Extract the (x, y) coordinate from the center of the cell holding the provided text.  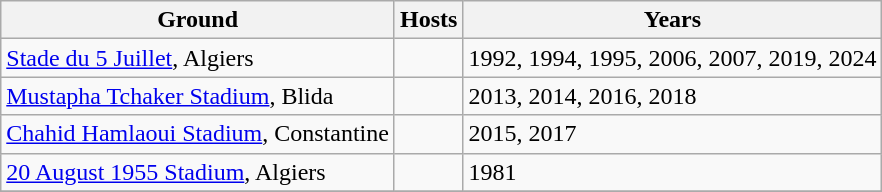
Stade du 5 Juillet, Algiers (198, 58)
Ground (198, 20)
Mustapha Tchaker Stadium, Blida (198, 96)
2013, 2014, 2016, 2018 (672, 96)
1981 (672, 172)
1992, 1994, 1995, 2006, 2007, 2019, 2024 (672, 58)
Years (672, 20)
Hosts (428, 20)
Chahid Hamlaoui Stadium, Constantine (198, 134)
20 August 1955 Stadium, Algiers (198, 172)
2015, 2017 (672, 134)
